Detect which cell encompasses the target text, then output its (x, y) center coordinate. 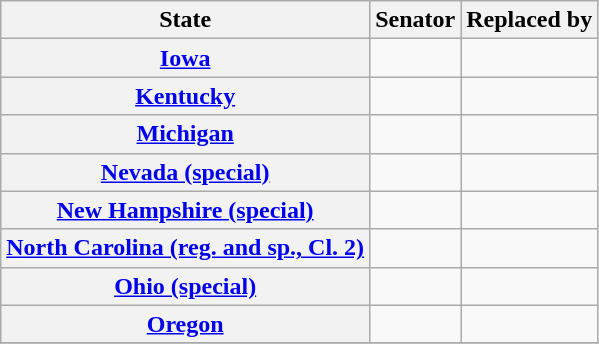
Replaced by (530, 20)
North Carolina (reg. and sp., Cl. 2) (186, 248)
Michigan (186, 134)
Oregon (186, 324)
Kentucky (186, 96)
Senator (416, 20)
Iowa (186, 58)
Ohio (special) (186, 286)
New Hampshire (special) (186, 210)
State (186, 20)
Nevada (special) (186, 172)
